From the cell containing the given text, extract its center point as [X, Y] coordinate. 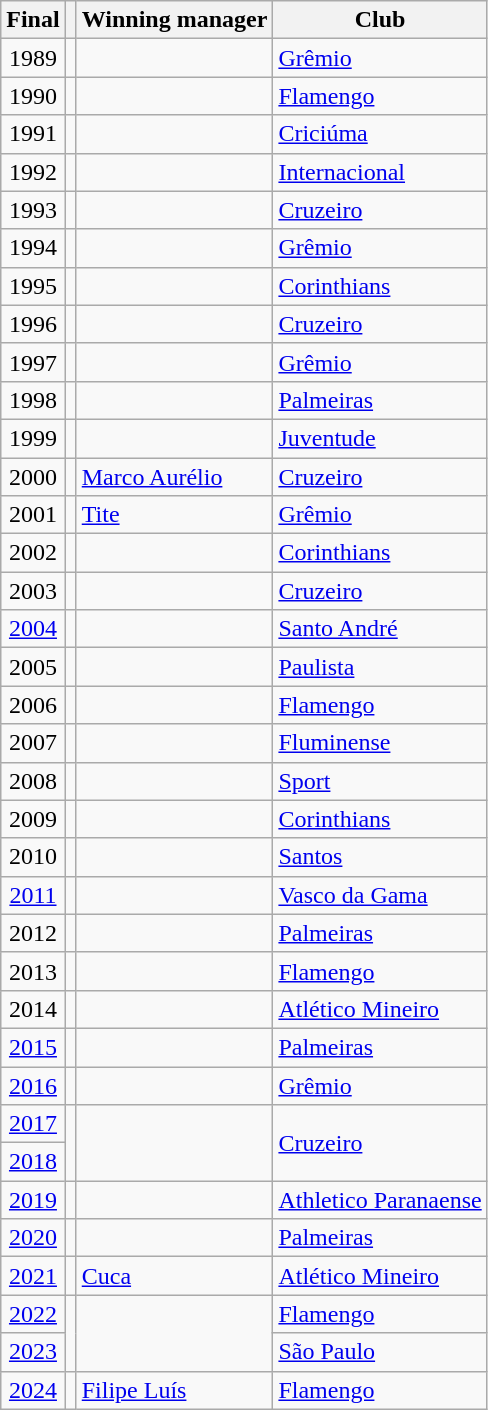
2018 [33, 1162]
2002 [33, 553]
2024 [33, 1390]
2021 [33, 1276]
1992 [33, 172]
2022 [33, 1314]
1991 [33, 134]
1997 [33, 362]
1994 [33, 248]
2023 [33, 1352]
Cuca [174, 1276]
1989 [33, 58]
2003 [33, 591]
2019 [33, 1200]
Filipe Luís [174, 1390]
2013 [33, 971]
2010 [33, 857]
Santo André [380, 629]
2015 [33, 1047]
Sport [380, 781]
Athletico Paranaense [380, 1200]
2008 [33, 781]
2007 [33, 743]
1996 [33, 324]
Fluminense [380, 743]
Vasco da Gama [380, 895]
2016 [33, 1085]
Paulista [380, 667]
Winning manager [174, 20]
1990 [33, 96]
2011 [33, 895]
2017 [33, 1124]
2005 [33, 667]
Criciúma [380, 134]
1998 [33, 400]
2000 [33, 477]
Juventude [380, 438]
Final [33, 20]
2020 [33, 1238]
2014 [33, 1009]
1995 [33, 286]
2001 [33, 515]
2009 [33, 819]
2004 [33, 629]
Club [380, 20]
Santos [380, 857]
Internacional [380, 172]
2012 [33, 933]
1993 [33, 210]
Tite [174, 515]
São Paulo [380, 1352]
Marco Aurélio [174, 477]
1999 [33, 438]
2006 [33, 705]
